Find where the given text appears and provide that cell's center as (x, y) coordinate. 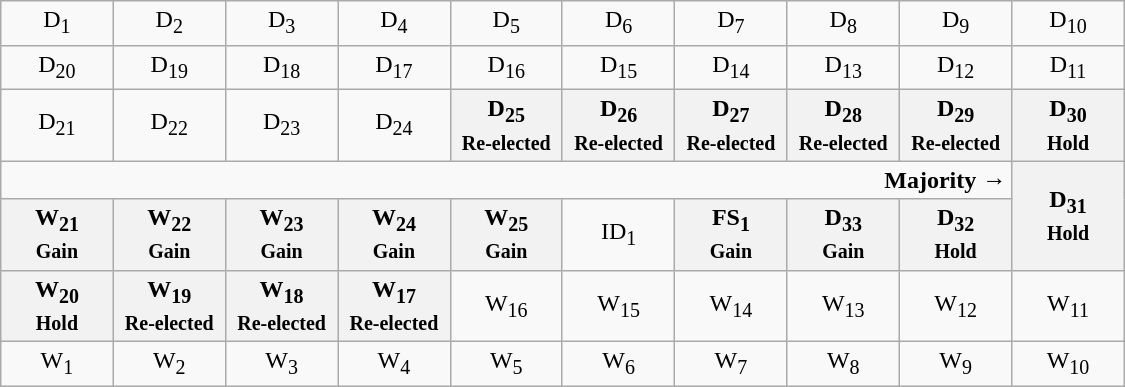
D15 (618, 67)
D27Re-elected (731, 124)
Majority → (506, 180)
W5 (506, 364)
D28Re-elected (843, 124)
D7 (731, 23)
W12 (955, 306)
W10 (1068, 364)
W1 (57, 364)
D26Re-elected (618, 124)
W20Hold (57, 306)
D2 (169, 23)
W14 (731, 306)
D33Gain (843, 234)
W8 (843, 364)
W9 (955, 364)
ID1 (618, 234)
W13 (843, 306)
D29Re-elected (955, 124)
D8 (843, 23)
D18 (281, 67)
D11 (1068, 67)
W17Re-elected (394, 306)
D14 (731, 67)
D12 (955, 67)
W18Re-elected (281, 306)
D5 (506, 23)
W4 (394, 364)
W16 (506, 306)
W24Gain (394, 234)
D9 (955, 23)
D31Hold (1068, 216)
W21Gain (57, 234)
FS1Gain (731, 234)
D23 (281, 124)
W15 (618, 306)
W3 (281, 364)
D32Hold (955, 234)
W2 (169, 364)
D21 (57, 124)
D1 (57, 23)
W23Gain (281, 234)
D13 (843, 67)
W19Re-elected (169, 306)
D16 (506, 67)
D3 (281, 23)
D20 (57, 67)
D30Hold (1068, 124)
W6 (618, 364)
D6 (618, 23)
W7 (731, 364)
D10 (1068, 23)
D4 (394, 23)
D24 (394, 124)
D19 (169, 67)
D17 (394, 67)
W11 (1068, 306)
D22 (169, 124)
D25Re-elected (506, 124)
W22Gain (169, 234)
W25Gain (506, 234)
